Find where the given text appears and provide that cell's center as [x, y] coordinate. 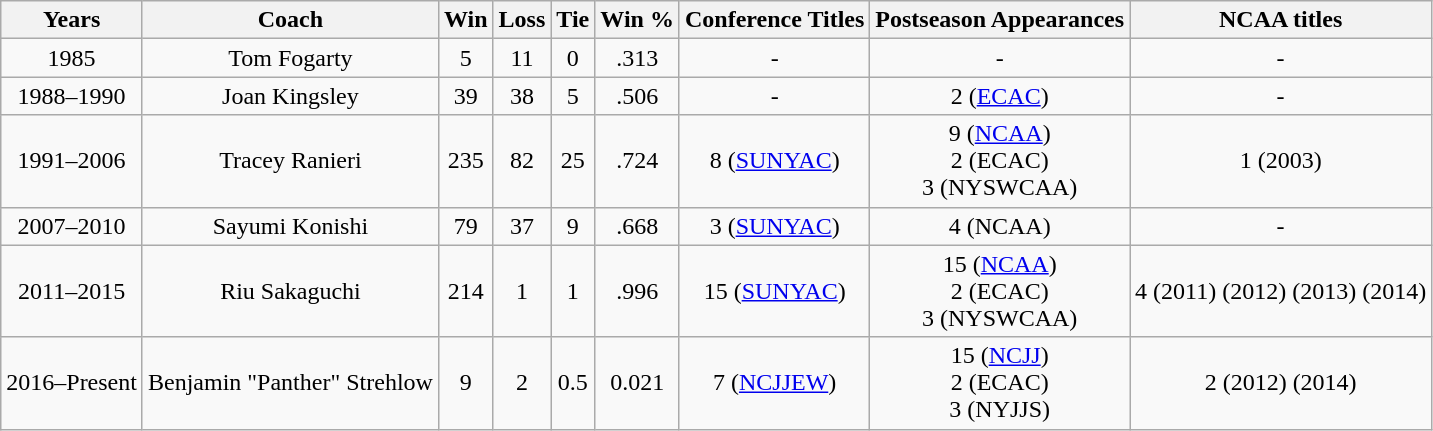
38 [522, 96]
Years [72, 20]
2 (ECAC) [1000, 96]
.724 [638, 161]
Joan Kingsley [290, 96]
7 (NCJJEW) [774, 383]
2016–Present [72, 383]
39 [466, 96]
1988–1990 [72, 96]
15 (NCJJ)2 (ECAC)3 (NYJJS) [1000, 383]
15 (NCAA)2 (ECAC)3 (NYSWCAA) [1000, 291]
11 [522, 58]
9 (NCAA)2 (ECAC)3 (NYSWCAA) [1000, 161]
Win [466, 20]
3 (SUNYAC) [774, 226]
1 (2003) [1281, 161]
4 (2011) (2012) (2013) (2014) [1281, 291]
4 (NCAA) [1000, 226]
1991–2006 [72, 161]
0.5 [573, 383]
Benjamin "Panther" Strehlow [290, 383]
Win % [638, 20]
25 [573, 161]
235 [466, 161]
8 (SUNYAC) [774, 161]
15 (SUNYAC) [774, 291]
NCAA titles [1281, 20]
Tracey Ranieri [290, 161]
.996 [638, 291]
Riu Sakaguchi [290, 291]
0.021 [638, 383]
214 [466, 291]
Conference Titles [774, 20]
Tie [573, 20]
Postseason Appearances [1000, 20]
Tom Fogarty [290, 58]
Sayumi Konishi [290, 226]
2 [522, 383]
.506 [638, 96]
.313 [638, 58]
2011–2015 [72, 291]
82 [522, 161]
Loss [522, 20]
.668 [638, 226]
0 [573, 58]
2 (2012) (2014) [1281, 383]
Coach [290, 20]
2007–2010 [72, 226]
79 [466, 226]
1985 [72, 58]
37 [522, 226]
